Pinpoint the cell where the given text exists, returning its (x, y) midpoint coordinate. 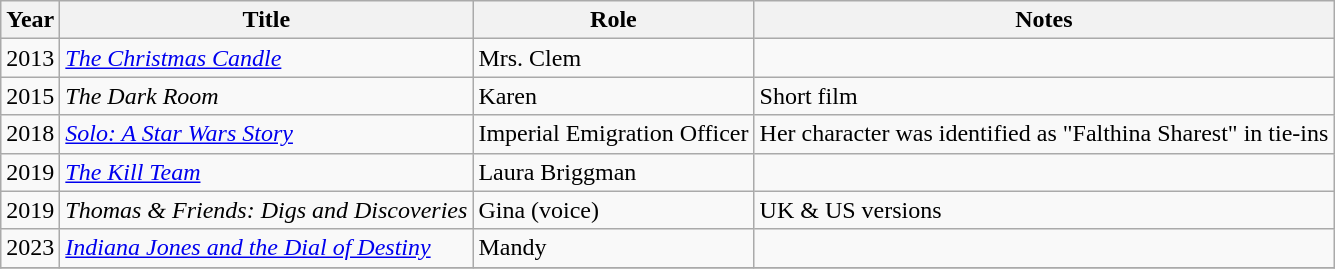
The Dark Room (266, 96)
Laura Briggman (614, 172)
Mandy (614, 248)
Notes (1044, 20)
Mrs. Clem (614, 58)
Role (614, 20)
2013 (30, 58)
Her character was identified as "Falthina Sharest" in tie-ins (1044, 134)
UK & US versions (1044, 210)
Solo: A Star Wars Story (266, 134)
Karen (614, 96)
Title (266, 20)
Thomas & Friends: Digs and Discoveries (266, 210)
Year (30, 20)
2015 (30, 96)
The Kill Team (266, 172)
Short film (1044, 96)
Gina (voice) (614, 210)
The Christmas Candle (266, 58)
2023 (30, 248)
Imperial Emigration Officer (614, 134)
2018 (30, 134)
Indiana Jones and the Dial of Destiny (266, 248)
